Pinpoint the cell where the given text exists, returning its (X, Y) midpoint coordinate. 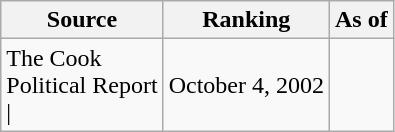
Source (82, 20)
The CookPolitical Report| (82, 85)
October 4, 2002 (246, 85)
Ranking (246, 20)
As of (361, 20)
